Locate the cell with the specified text and output its (x, y) center coordinate. 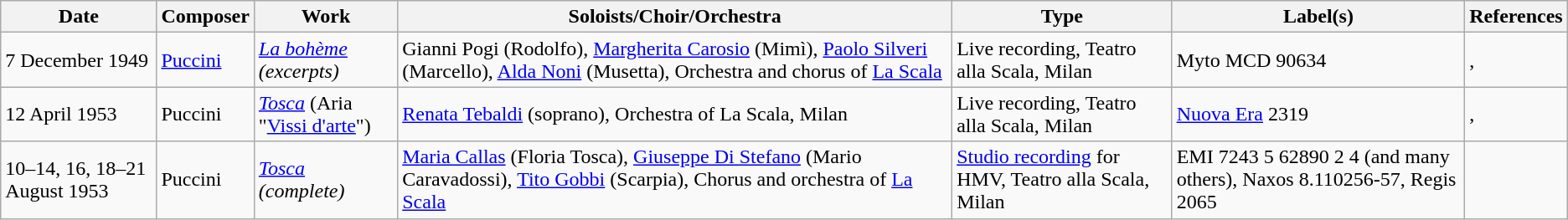
EMI 7243 5 62890 2 4 (and many others), Naxos 8.110256-57, Regis 2065 (1318, 180)
Gianni Pogi (Rodolfo), Margherita Carosio (Mimì), Paolo Silveri (Marcello), Alda Noni (Musetta), Orchestra and chorus of La Scala (675, 60)
References (1516, 17)
10–14, 16, 18–21 August 1953 (79, 180)
Studio recording for HMV, Teatro alla Scala, Milan (1062, 180)
Type (1062, 17)
Date (79, 17)
Renata Tebaldi (soprano), Orchestra of La Scala, Milan (675, 114)
Maria Callas (Floria Tosca), Giuseppe Di Stefano (Mario Caravadossi), Tito Gobbi (Scarpia), Chorus and orchestra of La Scala (675, 180)
Nuova Era 2319 (1318, 114)
Label(s) (1318, 17)
7 December 1949 (79, 60)
Tosca (Aria "Vissi d'arte") (325, 114)
Work (325, 17)
12 April 1953 (79, 114)
Myto MCD 90634 (1318, 60)
La bohème (excerpts) (325, 60)
Tosca (complete) (325, 180)
Soloists/Choir/Orchestra (675, 17)
Composer (205, 17)
